For the text-containing cell, return its midpoint in (x, y) coordinate format. 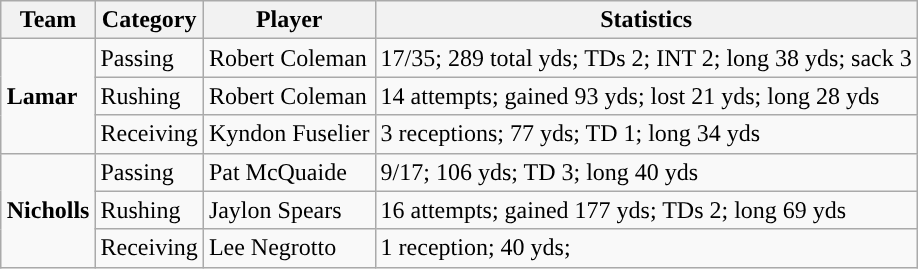
Team (48, 20)
Pat McQuaide (289, 172)
17/35; 289 total yds; TDs 2; INT 2; long 38 yds; sack 3 (646, 58)
Jaylon Spears (289, 210)
Lamar (48, 96)
9/17; 106 yds; TD 3; long 40 yds (646, 172)
1 reception; 40 yds; (646, 248)
16 attempts; gained 177 yds; TDs 2; long 69 yds (646, 210)
Kyndon Fuselier (289, 134)
3 receptions; 77 yds; TD 1; long 34 yds (646, 134)
14 attempts; gained 93 yds; lost 21 yds; long 28 yds (646, 96)
Lee Negrotto (289, 248)
Statistics (646, 20)
Player (289, 20)
Category (149, 20)
Nicholls (48, 210)
